Identify which cell holds the provided text, then report its (x, y) central coordinate. 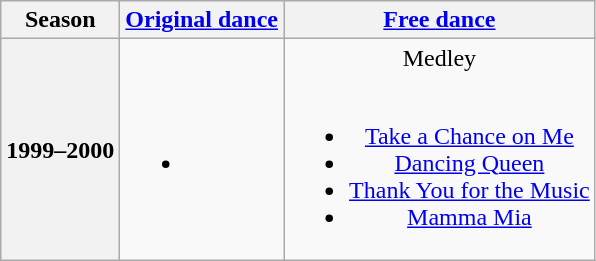
1999–2000 (60, 150)
Season (60, 20)
Original dance (202, 20)
Medley Take a Chance on MeDancing QueenThank You for the MusicMamma Mia (440, 150)
Free dance (440, 20)
